From the cell containing the given text, extract its center point as [x, y] coordinate. 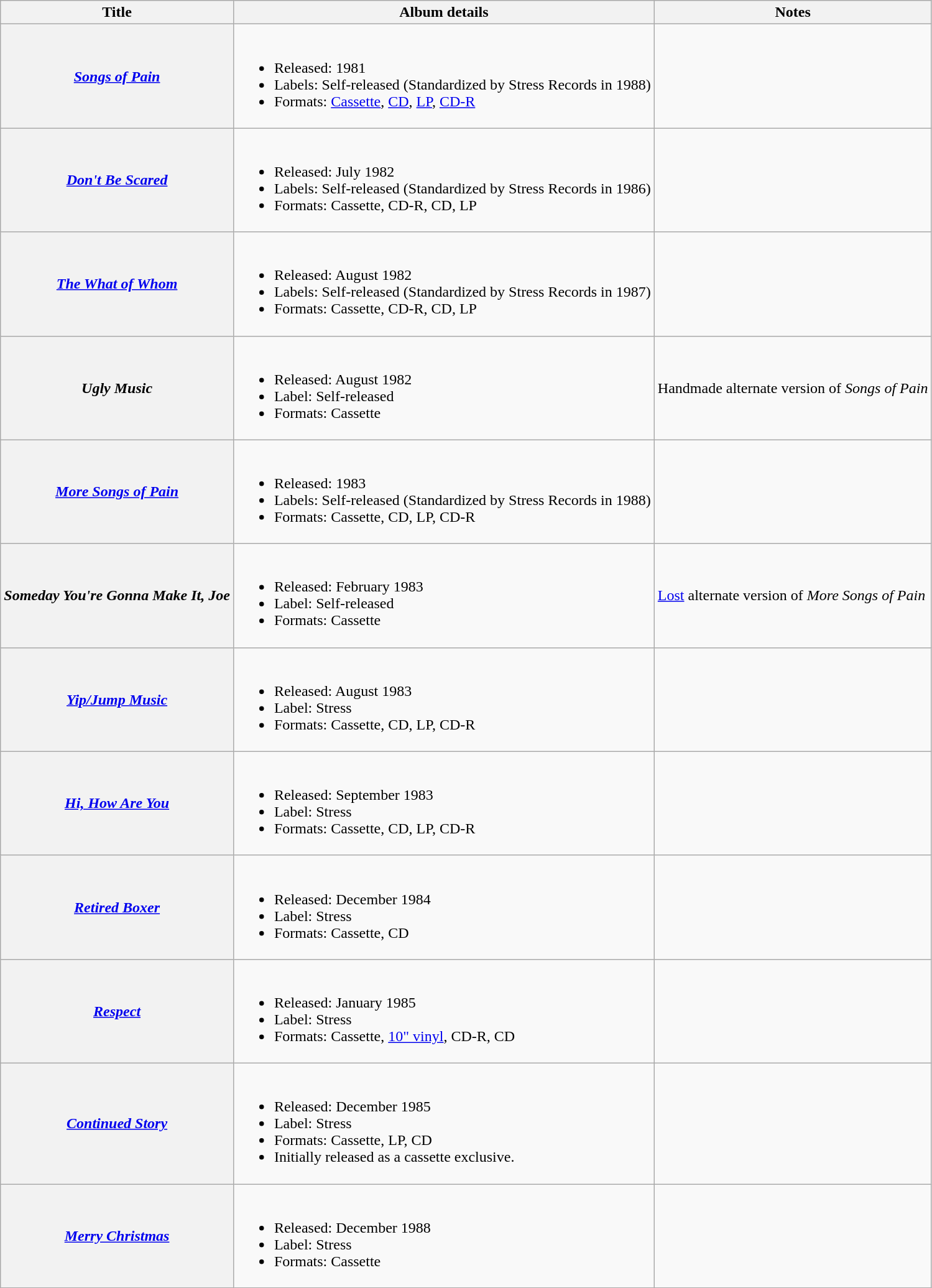
Released: December 1984Label: StressFormats: Cassette, CD [444, 907]
Someday You're Gonna Make It, Joe [117, 596]
Album details [444, 12]
Released: 1983Labels: Self-released (Standardized by Stress Records in 1988)Formats: Cassette, CD, LP, CD-R [444, 491]
Hi, How Are You [117, 804]
Released: September 1983Label: StressFormats: Cassette, CD, LP, CD-R [444, 804]
Released: August 1983Label: StressFormats: Cassette, CD, LP, CD-R [444, 699]
Released: December 1988Label: StressFormats: Cassette [444, 1236]
Released: 1981Labels: Self-released (Standardized by Stress Records in 1988)Formats: Cassette, CD, LP, CD-R [444, 76]
Title [117, 12]
Released: July 1982Labels: Self-released (Standardized by Stress Records in 1986)Formats: Cassette, CD-R, CD, LP [444, 180]
Released: August 1982Label: Self-releasedFormats: Cassette [444, 388]
Merry Christmas [117, 1236]
Lost alternate version of More Songs of Pain [793, 596]
The What of Whom [117, 284]
Released: August 1982Labels: Self-released (Standardized by Stress Records in 1987)Formats: Cassette, CD-R, CD, LP [444, 284]
Released: January 1985Label: StressFormats: Cassette, 10" vinyl, CD-R, CD [444, 1011]
Notes [793, 12]
Yip/Jump Music [117, 699]
Ugly Music [117, 388]
More Songs of Pain [117, 491]
Songs of Pain [117, 76]
Handmade alternate version of Songs of Pain [793, 388]
Respect [117, 1011]
Released: December 1985Label: StressFormats: Cassette, LP, CD Initially released as a cassette exclusive. [444, 1123]
Don't Be Scared [117, 180]
Retired Boxer [117, 907]
Released: February 1983Label: Self-releasedFormats: Cassette [444, 596]
Continued Story [117, 1123]
